Capture the cell that displays the provided text and extract its [x, y] central coordinate. 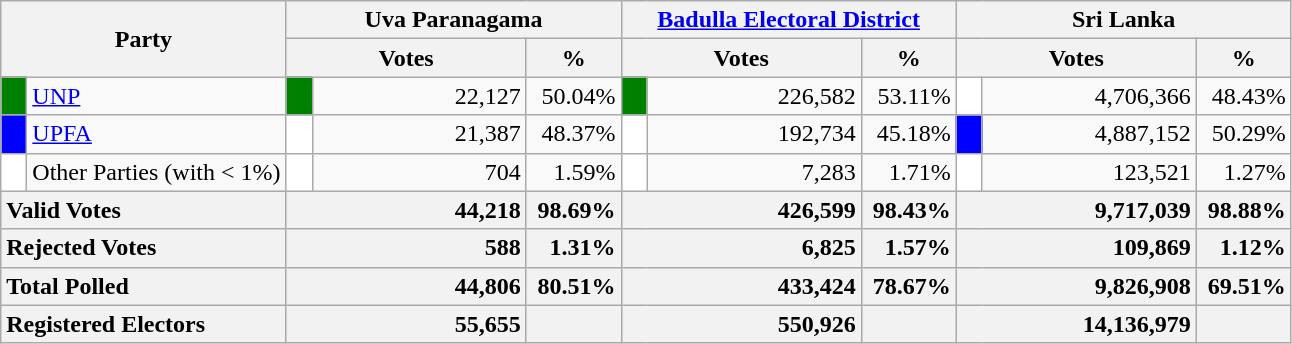
123,521 [1089, 172]
55,655 [406, 324]
45.18% [908, 134]
69.51% [1244, 286]
433,424 [741, 286]
44,218 [406, 210]
21,387 [419, 134]
Valid Votes [144, 210]
22,127 [419, 96]
Uva Paranagama [454, 20]
98.88% [1244, 210]
98.43% [908, 210]
4,887,152 [1089, 134]
Party [144, 39]
Other Parties (with < 1%) [156, 172]
588 [406, 248]
Sri Lanka [1124, 20]
Rejected Votes [144, 248]
14,136,979 [1076, 324]
1.31% [574, 248]
Badulla Electoral District [788, 20]
Total Polled [144, 286]
48.37% [574, 134]
109,869 [1076, 248]
426,599 [741, 210]
704 [419, 172]
1.57% [908, 248]
226,582 [754, 96]
50.29% [1244, 134]
50.04% [574, 96]
98.69% [574, 210]
1.12% [1244, 248]
48.43% [1244, 96]
Registered Electors [144, 324]
53.11% [908, 96]
9,717,039 [1076, 210]
UNP [156, 96]
1.27% [1244, 172]
1.71% [908, 172]
6,825 [741, 248]
7,283 [754, 172]
44,806 [406, 286]
UPFA [156, 134]
1.59% [574, 172]
78.67% [908, 286]
80.51% [574, 286]
192,734 [754, 134]
4,706,366 [1089, 96]
9,826,908 [1076, 286]
550,926 [741, 324]
